Search for the cell housing the specified text and yield its (x, y) center coordinate. 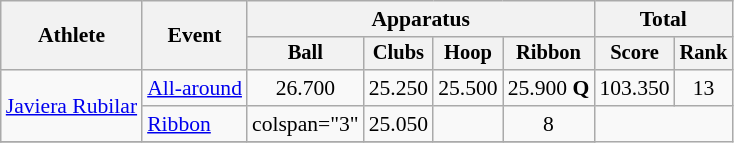
25.900 Q (549, 88)
colspan="3" (306, 124)
Javiera Rubilar (72, 106)
25.500 (468, 88)
103.350 (634, 88)
All-around (194, 88)
25.050 (398, 124)
Total (663, 19)
Athlete (72, 36)
Rank (704, 54)
Ball (306, 54)
Score (634, 54)
Event (194, 36)
8 (549, 124)
Hoop (468, 54)
26.700 (306, 88)
Apparatus (420, 19)
25.250 (398, 88)
13 (704, 88)
Clubs (398, 54)
